Detect which cell encompasses the target text, then output its (X, Y) center coordinate. 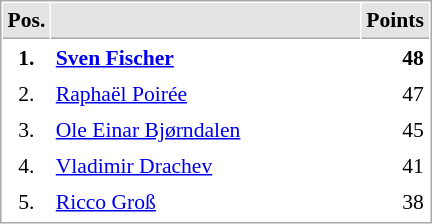
Ricco Groß (206, 201)
41 (396, 165)
Sven Fischer (206, 57)
38 (396, 201)
2. (26, 93)
5. (26, 201)
Pos. (26, 21)
Raphaël Poirée (206, 93)
Ole Einar Bjørndalen (206, 129)
1. (26, 57)
Points (396, 21)
48 (396, 57)
3. (26, 129)
Vladimir Drachev (206, 165)
4. (26, 165)
47 (396, 93)
45 (396, 129)
